Return the (X, Y) coordinate for the center point of the cell that contains the specified text.  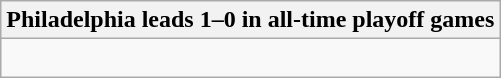
Philadelphia leads 1–0 in all-time playoff games (250, 20)
